Return (X, Y) of the center of cell containing provided text 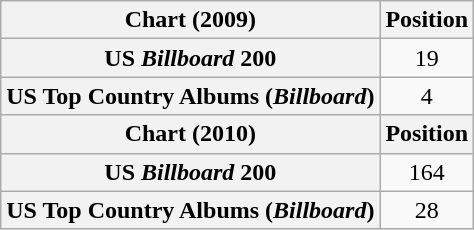
4 (427, 96)
164 (427, 172)
Chart (2010) (190, 134)
28 (427, 210)
Chart (2009) (190, 20)
19 (427, 58)
